Locate the cell with the specified text and output its (X, Y) center coordinate. 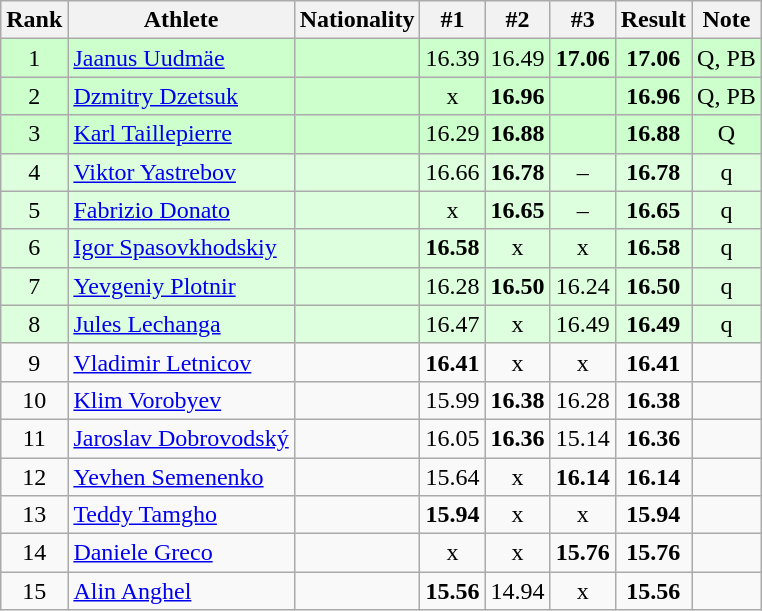
Viktor Yastrebov (181, 172)
Result (653, 20)
Jules Lechanga (181, 324)
Daniele Greco (181, 553)
16.47 (452, 324)
Alin Anghel (181, 591)
#1 (452, 20)
Jaroslav Dobrovodský (181, 438)
Igor Spasovkhodskiy (181, 248)
10 (34, 400)
Athlete (181, 20)
Q (727, 134)
7 (34, 286)
#3 (582, 20)
16.39 (452, 58)
Klim Vorobyev (181, 400)
16.29 (452, 134)
12 (34, 477)
Vladimir Letnicov (181, 362)
8 (34, 324)
Jaanus Uudmäe (181, 58)
Yevgeniy Plotnir (181, 286)
1 (34, 58)
2 (34, 96)
6 (34, 248)
4 (34, 172)
15.99 (452, 400)
16.66 (452, 172)
11 (34, 438)
9 (34, 362)
5 (34, 210)
Teddy Tamgho (181, 515)
Yevhen Semenenko (181, 477)
Rank (34, 20)
Dzmitry Dzetsuk (181, 96)
Karl Taillepierre (181, 134)
Fabrizio Donato (181, 210)
Note (727, 20)
14 (34, 553)
13 (34, 515)
16.05 (452, 438)
3 (34, 134)
14.94 (518, 591)
Nationality (357, 20)
16.24 (582, 286)
#2 (518, 20)
15 (34, 591)
15.64 (452, 477)
15.14 (582, 438)
